Identify which cell holds the provided text, then report its [X, Y] central coordinate. 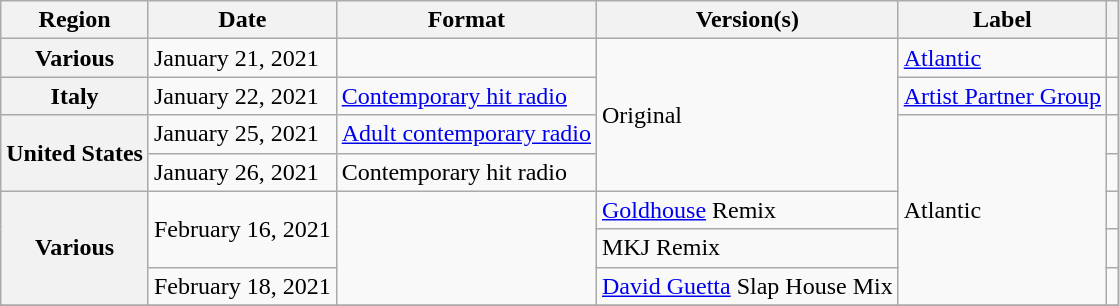
MKJ Remix [748, 248]
February 18, 2021 [242, 286]
Date [242, 20]
Version(s) [748, 20]
January 26, 2021 [242, 172]
Adult contemporary radio [466, 134]
February 16, 2021 [242, 229]
David Guetta Slap House Mix [748, 286]
Original [748, 115]
January 25, 2021 [242, 134]
Region [75, 20]
January 22, 2021 [242, 96]
Label [1002, 20]
Artist Partner Group [1002, 96]
Format [466, 20]
Italy [75, 96]
Goldhouse Remix [748, 210]
United States [75, 153]
January 21, 2021 [242, 58]
